Find where the given text appears and provide that cell's center as [x, y] coordinate. 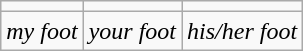
my foot [42, 31]
his/her foot [242, 31]
your foot [132, 31]
